Search for the cell housing the specified text and yield its [X, Y] center coordinate. 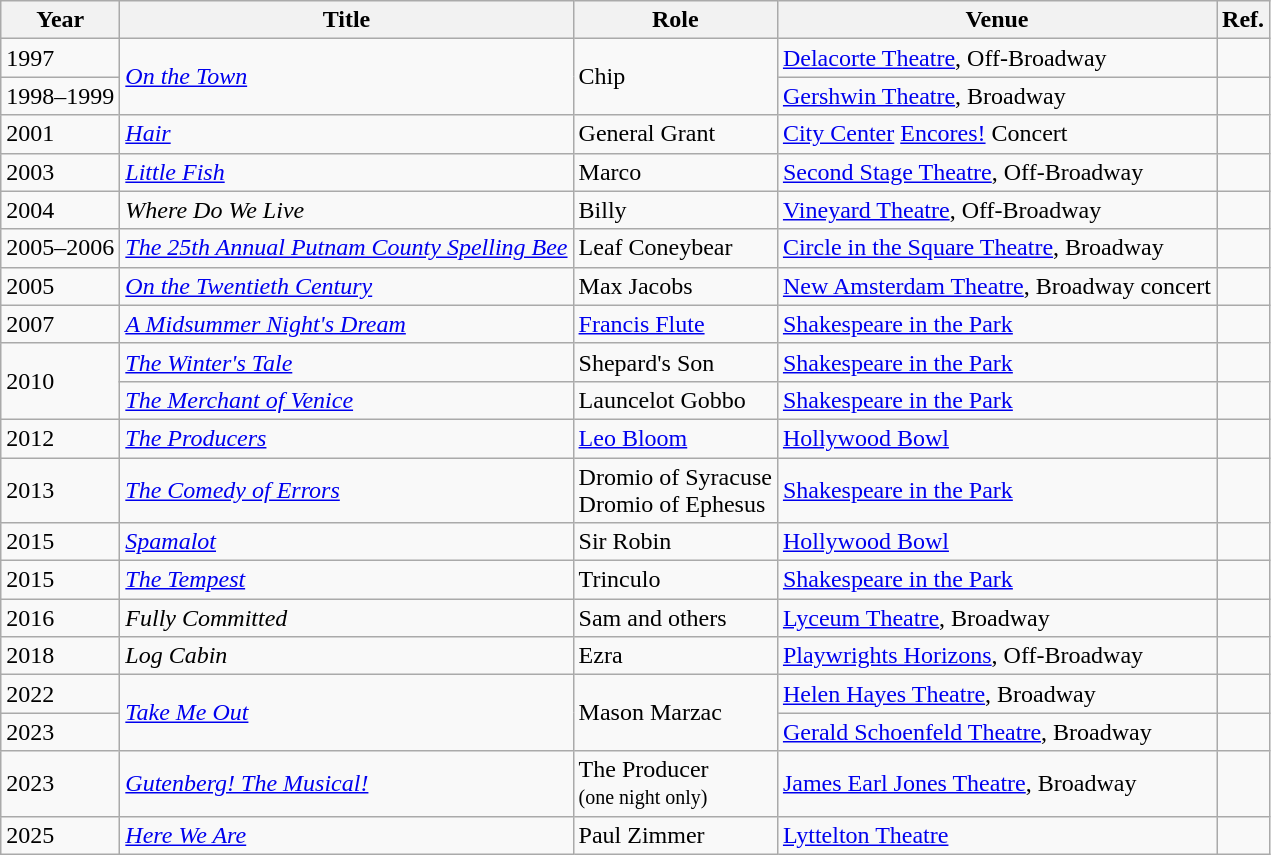
Little Fish [346, 172]
Max Jacobs [675, 286]
Chip [675, 77]
General Grant [675, 134]
Spamalot [346, 542]
Marco [675, 172]
2007 [60, 324]
On the Twentieth Century [346, 286]
Shepard's Son [675, 362]
Gershwin Theatre, Broadway [996, 96]
Ezra [675, 656]
Fully Committed [346, 618]
Mason Marzac [675, 713]
City Center Encores! Concert [996, 134]
Circle in the Square Theatre, Broadway [996, 248]
2005–2006 [60, 248]
Trinculo [675, 580]
2018 [60, 656]
Role [675, 20]
Lyttelton Theatre [996, 835]
The Producer(one night only) [675, 784]
2005 [60, 286]
Here We Are [346, 835]
Delacorte Theatre, Off-Broadway [996, 58]
The Tempest [346, 580]
Ref. [1244, 20]
The Winter's Tale [346, 362]
Leo Bloom [675, 438]
2003 [60, 172]
Hair [346, 134]
The Comedy of Errors [346, 490]
Second Stage Theatre, Off-Broadway [996, 172]
Francis Flute [675, 324]
Where Do We Live [346, 210]
Gutenberg! The Musical! [346, 784]
A Midsummer Night's Dream [346, 324]
New Amsterdam Theatre, Broadway concert [996, 286]
Year [60, 20]
Leaf Coneybear [675, 248]
The Merchant of Venice [346, 400]
Sam and others [675, 618]
2004 [60, 210]
Billy [675, 210]
Launcelot Gobbo [675, 400]
James Earl Jones Theatre, Broadway [996, 784]
2001 [60, 134]
2010 [60, 381]
2016 [60, 618]
On the Town [346, 77]
2012 [60, 438]
Playwrights Horizons, Off-Broadway [996, 656]
Venue [996, 20]
Paul Zimmer [675, 835]
Take Me Out [346, 713]
The Producers [346, 438]
Lyceum Theatre, Broadway [996, 618]
1998–1999 [60, 96]
Vineyard Theatre, Off-Broadway [996, 210]
Sir Robin [675, 542]
2022 [60, 694]
1997 [60, 58]
2013 [60, 490]
Title [346, 20]
Gerald Schoenfeld Theatre, Broadway [996, 732]
Dromio of Syracuse Dromio of Ephesus [675, 490]
Log Cabin [346, 656]
Helen Hayes Theatre, Broadway [996, 694]
The 25th Annual Putnam County Spelling Bee [346, 248]
2025 [60, 835]
